Provide the (x, y) coordinate of the cell's center where the given text is located.  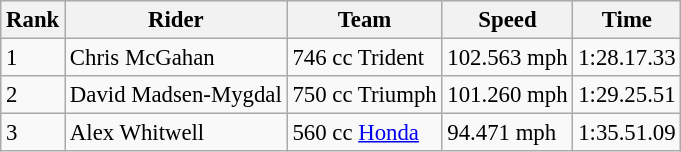
560 cc Honda (364, 133)
1:28.17.33 (627, 58)
94.471 mph (508, 133)
746 cc Trident (364, 58)
1:35.51.09 (627, 133)
Rider (176, 20)
102.563 mph (508, 58)
1:29.25.51 (627, 95)
Alex Whitwell (176, 133)
101.260 mph (508, 95)
2 (33, 95)
Team (364, 20)
Chris McGahan (176, 58)
1 (33, 58)
750 cc Triumph (364, 95)
3 (33, 133)
Time (627, 20)
Speed (508, 20)
David Madsen-Mygdal (176, 95)
Rank (33, 20)
